Locate the cell with the specified text and output its [x, y] center coordinate. 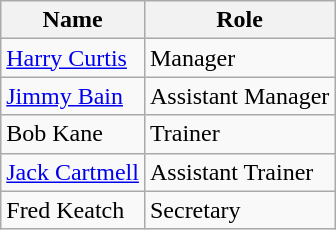
Manager [239, 58]
Jimmy Bain [73, 96]
Assistant Trainer [239, 172]
Trainer [239, 134]
Bob Kane [73, 134]
Fred Keatch [73, 210]
Secretary [239, 210]
Name [73, 20]
Assistant Manager [239, 96]
Role [239, 20]
Jack Cartmell [73, 172]
Harry Curtis [73, 58]
